Search for the cell housing the specified text and yield its (X, Y) center coordinate. 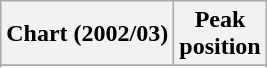
Peak position (220, 34)
Chart (2002/03) (88, 34)
